Capture the cell that displays the provided text and extract its [X, Y] central coordinate. 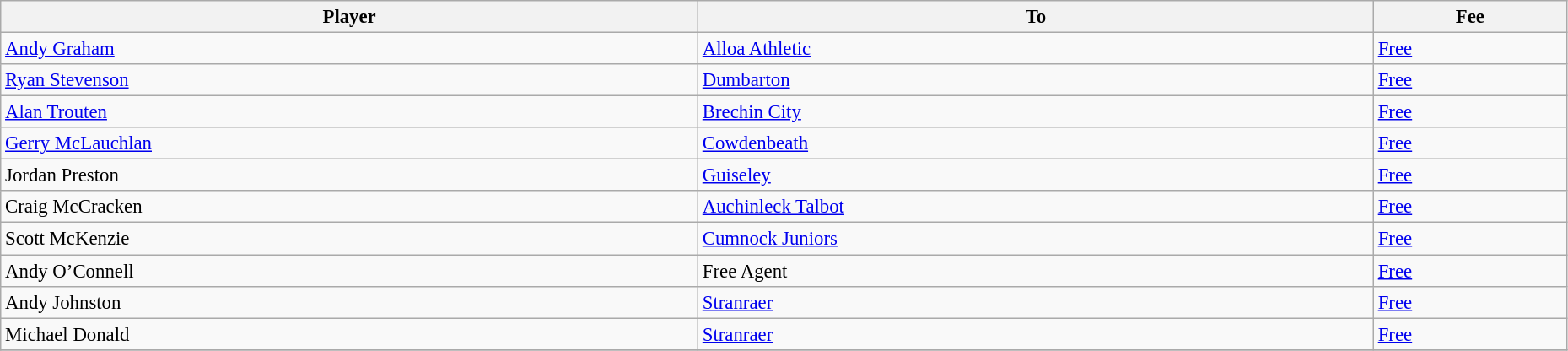
Cumnock Juniors [1036, 239]
Gerry McLauchlan [349, 143]
Andy Graham [349, 49]
Cowdenbeath [1036, 143]
Dumbarton [1036, 80]
Player [349, 17]
To [1036, 17]
Fee [1469, 17]
Auchinleck Talbot [1036, 207]
Guiseley [1036, 175]
Scott McKenzie [349, 239]
Andy Johnston [349, 302]
Andy O’Connell [349, 271]
Free Agent [1036, 271]
Brechin City [1036, 112]
Michael Donald [349, 334]
Alan Trouten [349, 112]
Alloa Athletic [1036, 49]
Craig McCracken [349, 207]
Ryan Stevenson [349, 80]
Jordan Preston [349, 175]
